From the cell containing the given text, extract its center point as (X, Y) coordinate. 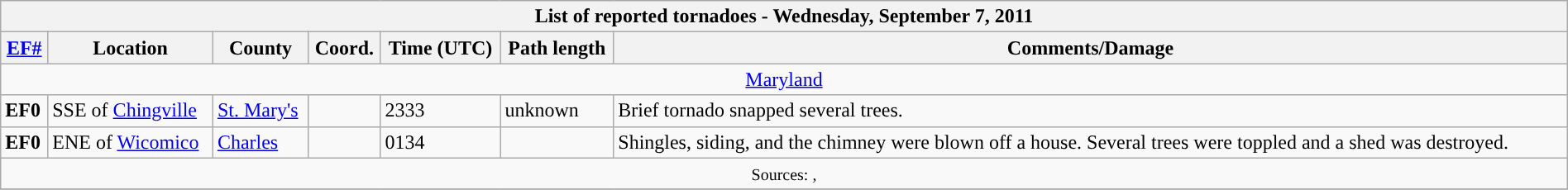
Brief tornado snapped several trees. (1091, 111)
0134 (440, 142)
List of reported tornadoes - Wednesday, September 7, 2011 (784, 17)
St. Mary's (260, 111)
Sources: , (784, 173)
ENE of Wicomico (131, 142)
Path length (557, 48)
2333 (440, 111)
EF# (25, 48)
Maryland (784, 79)
County (260, 48)
unknown (557, 111)
Charles (260, 142)
Shingles, siding, and the chimney were blown off a house. Several trees were toppled and a shed was destroyed. (1091, 142)
Time (UTC) (440, 48)
SSE of Chingville (131, 111)
Coord. (344, 48)
Comments/Damage (1091, 48)
Location (131, 48)
